Extract the (X, Y) coordinate from the center of the cell holding the provided text.  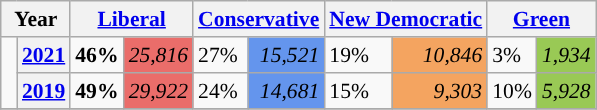
24% (220, 91)
Year (36, 19)
5,928 (566, 91)
49% (96, 91)
27% (220, 55)
1,934 (566, 55)
46% (96, 55)
29,922 (158, 91)
3% (512, 55)
25,816 (158, 55)
2019 (44, 91)
10,846 (440, 55)
Green (541, 19)
9,303 (440, 91)
15% (358, 91)
14,681 (286, 91)
New Democratic (406, 19)
Liberal (132, 19)
15,521 (286, 55)
19% (358, 55)
10% (512, 91)
2021 (44, 55)
Conservative (258, 19)
